Provide the [x, y] coordinate of the cell's center where the given text is located.  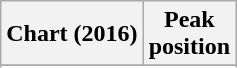
Peak position [189, 34]
Chart (2016) [72, 34]
